Identify which cell holds the provided text, then report its [X, Y] central coordinate. 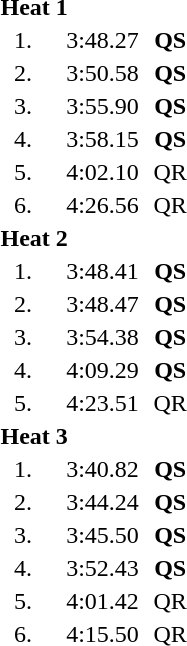
3:54.38 [102, 337]
3:48.47 [102, 304]
3:52.43 [102, 568]
4:26.56 [102, 205]
3:45.50 [102, 535]
3:44.24 [102, 502]
3:48.27 [102, 40]
3:58.15 [102, 139]
4:01.42 [102, 601]
4:02.10 [102, 172]
3:50.58 [102, 73]
3:55.90 [102, 106]
3:48.41 [102, 271]
4:23.51 [102, 403]
3:40.82 [102, 469]
4:09.29 [102, 370]
